Identify which cell holds the provided text, then report its [X, Y] central coordinate. 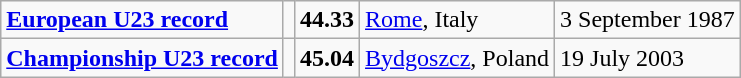
Rome, Italy [458, 20]
3 September 1987 [648, 20]
Bydgoszcz, Poland [458, 58]
Championship U23 record [142, 58]
European U23 record [142, 20]
19 July 2003 [648, 58]
44.33 [326, 20]
45.04 [326, 58]
